Identify which cell holds the provided text, then report its (x, y) central coordinate. 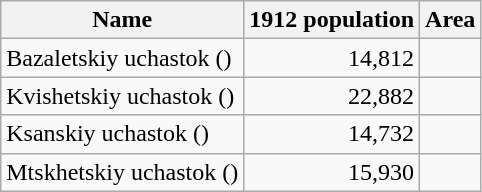
14,732 (332, 134)
Area (450, 20)
Ksanskiy uchastok () (122, 134)
Mtskhetskiy uchastok () (122, 172)
Kvishetskiy uchastok () (122, 96)
15,930 (332, 172)
22,882 (332, 96)
14,812 (332, 58)
Bazaletskiy uchastok () (122, 58)
1912 population (332, 20)
Name (122, 20)
